Capture the cell that displays the provided text and extract its (x, y) central coordinate. 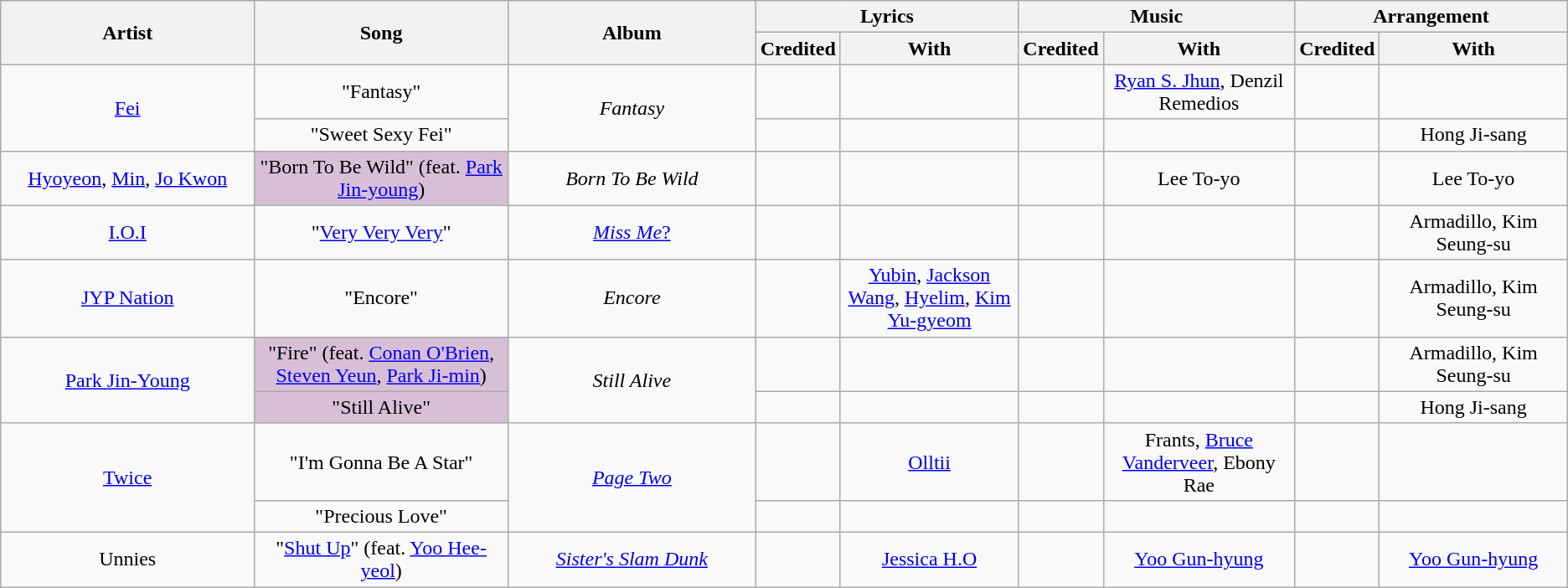
Jessica H.O (929, 560)
Lyrics (887, 17)
"Fantasy" (382, 92)
Page Two (632, 477)
Ryan S. Jhun, Denzil Remedios (1199, 92)
Unnies (127, 560)
"Fire" (feat. Conan O'Brien, Steven Yeun, Park Ji-min) (382, 364)
"Encore" (382, 298)
Park Jin-Young (127, 380)
Album (632, 33)
Fei (127, 107)
Fantasy (632, 107)
Still Alive (632, 380)
Hyoyeon, Min, Jo Kwon (127, 178)
"Shut Up" (feat. Yoo Hee-yeol) (382, 560)
"Sweet Sexy Fei" (382, 135)
Encore (632, 298)
Olltii (929, 462)
Sister's Slam Dunk (632, 560)
Song (382, 33)
Frants, Bruce Vanderveer, Ebony Rae (1199, 462)
Arrangement (1431, 17)
Music (1157, 17)
Twice (127, 477)
Artist (127, 33)
"Still Alive" (382, 407)
"Very Very Very" (382, 233)
"Precious Love" (382, 516)
JYP Nation (127, 298)
"Born To Be Wild" (feat. Park Jin-young) (382, 178)
"I'm Gonna Be A Star" (382, 462)
I.O.I (127, 233)
Born To Be Wild (632, 178)
Miss Me? (632, 233)
Yubin, Jackson Wang, Hyelim, Kim Yu-gyeom (929, 298)
